Find where the given text appears and provide that cell's center as [x, y] coordinate. 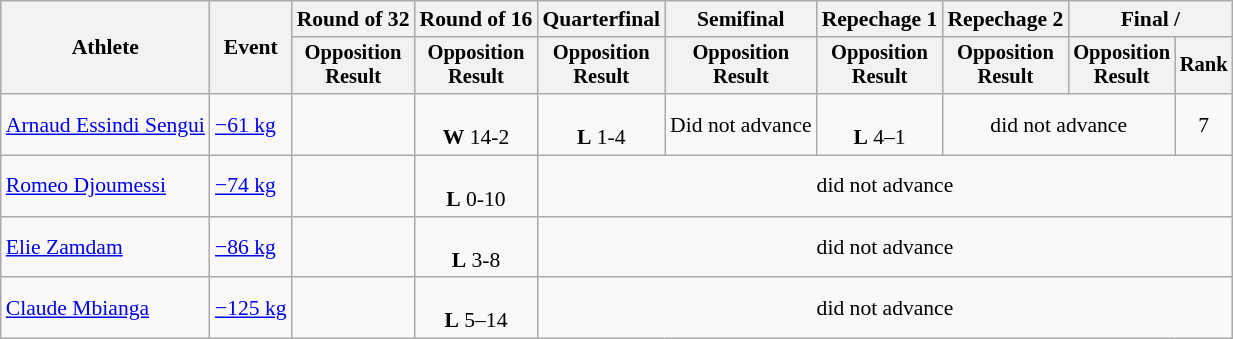
Event [251, 48]
L 5–14 [476, 308]
Rank [1204, 66]
−125 kg [251, 308]
Repechage 1 [880, 19]
−86 kg [251, 248]
L 3-8 [476, 248]
L 1-4 [601, 124]
Round of 32 [354, 19]
−74 kg [251, 186]
Arnaud Essindi Sengui [106, 124]
W 14-2 [476, 124]
Repechage 2 [1005, 19]
−61 kg [251, 124]
Athlete [106, 48]
Quarterfinal [601, 19]
L 4–1 [880, 124]
Semifinal [741, 19]
Final / [1150, 19]
Did not advance [741, 124]
7 [1204, 124]
Round of 16 [476, 19]
Claude Mbianga [106, 308]
L 0-10 [476, 186]
Elie Zamdam [106, 248]
Romeo Djoumessi [106, 186]
